Return the [X, Y] coordinate for the center point of the cell that contains the specified text.  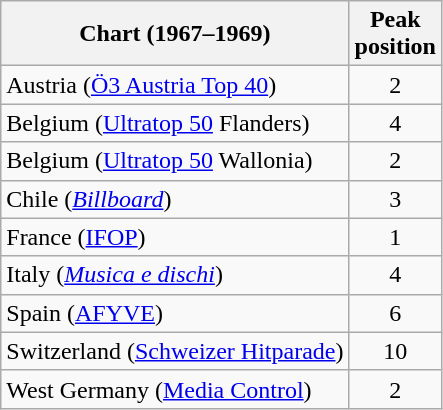
Chart (1967–1969) [175, 34]
Italy (Musica e dischi) [175, 275]
Austria (Ö3 Austria Top 40) [175, 85]
Spain (AFYVE) [175, 313]
Chile (Billboard) [175, 199]
Peakposition [395, 34]
Belgium (Ultratop 50 Flanders) [175, 123]
3 [395, 199]
6 [395, 313]
Belgium (Ultratop 50 Wallonia) [175, 161]
West Germany (Media Control) [175, 389]
1 [395, 237]
Switzerland (Schweizer Hitparade) [175, 351]
France (IFOP) [175, 237]
10 [395, 351]
